Identify which cell holds the provided text, then report its (X, Y) central coordinate. 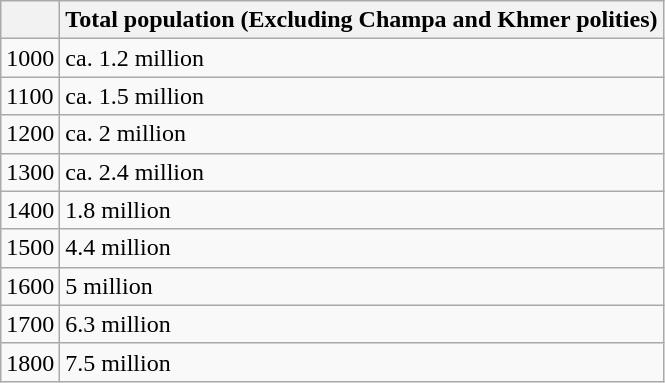
6.3 million (362, 324)
1500 (30, 248)
1300 (30, 172)
5 million (362, 286)
1.8 million (362, 210)
ca. 2.4 million (362, 172)
ca. 1.5 million (362, 96)
1600 (30, 286)
1100 (30, 96)
1400 (30, 210)
ca. 2 million (362, 134)
7.5 million (362, 362)
ca. 1.2 million (362, 58)
1000 (30, 58)
Total population (Excluding Champa and Khmer polities) (362, 20)
4.4 million (362, 248)
1200 (30, 134)
1700 (30, 324)
1800 (30, 362)
